Search for the cell housing the specified text and yield its (X, Y) center coordinate. 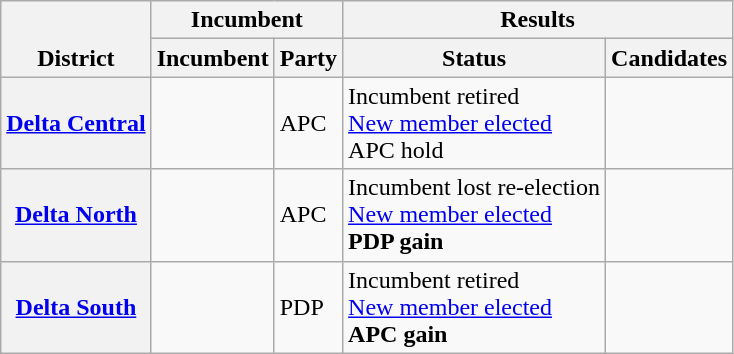
Incumbent lost re-electionNew member electedPDP gain (474, 215)
Incumbent retiredNew member electedAPC gain (474, 307)
Candidates (670, 58)
PDP (308, 307)
Delta Central (76, 123)
Delta South (76, 307)
Status (474, 58)
District (76, 39)
Results (538, 20)
Delta North (76, 215)
Party (308, 58)
Incumbent retiredNew member electedAPC hold (474, 123)
